For the text-containing cell, return its midpoint in (x, y) coordinate format. 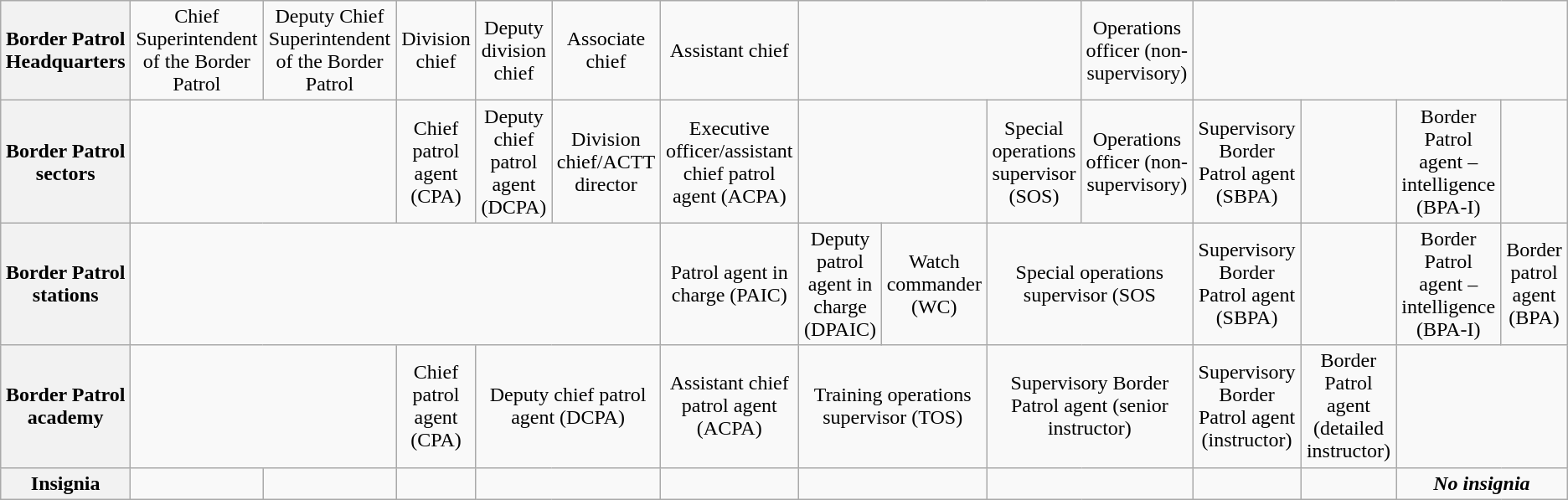
Deputy Chief Superintendent of the Border Patrol (330, 50)
Assistant chief patrol agent (ACPA) (729, 406)
Associate chief (606, 50)
Assistant chief (729, 50)
Special operations supervisor (SOS (1090, 284)
Border patrol agent (BPA) (1534, 284)
Border Patrol academy (65, 406)
Supervisory Border Patrol agent (instructor) (1246, 406)
Special operations supervisor (SOS) (1034, 162)
Border Patrol stations (65, 284)
Border Patrol sectors (65, 162)
Deputy patrol agent in charge (DPAIC) (839, 284)
Supervisory Border Patrol agent (senior instructor) (1090, 406)
Training operations supervisor (TOS) (892, 406)
Chief Superintendent of the Border Patrol (197, 50)
Deputy division chief (514, 50)
Division chief (436, 50)
Patrol agent in charge (PAIC) (729, 284)
Border Patrol Headquarters (65, 50)
Watch commander (WC) (935, 284)
Executive officer/assistant chief patrol agent (ACPA) (729, 162)
Division chief/ACTT director (606, 162)
No insignia (1483, 483)
Insignia (65, 483)
Border Patrol agent (detailed instructor) (1349, 406)
